Provide the [X, Y] coordinate of the cell's center where the given text is located.  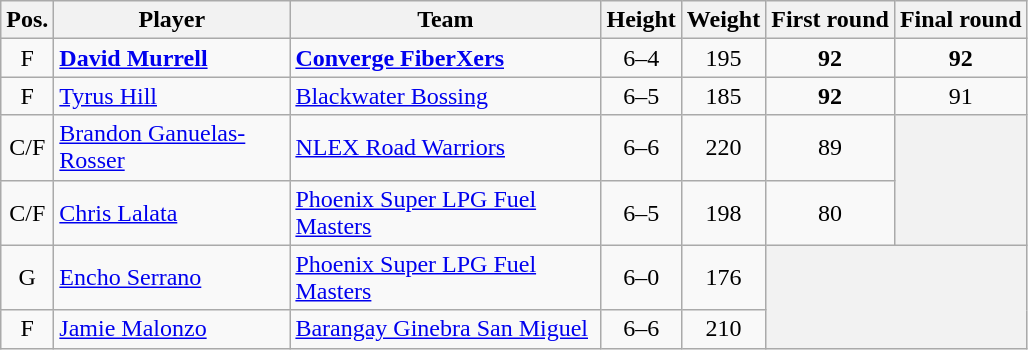
Tyrus Hill [172, 96]
Chris Lalata [172, 212]
Final round [960, 20]
Player [172, 20]
Jamie Malonzo [172, 329]
G [28, 278]
195 [723, 58]
Barangay Ginebra San Miguel [446, 329]
First round [830, 20]
Height [641, 20]
NLEX Road Warriors [446, 148]
6–4 [641, 58]
Blackwater Bossing [446, 96]
Encho Serrano [172, 278]
6–0 [641, 278]
91 [960, 96]
Weight [723, 20]
185 [723, 96]
Team [446, 20]
198 [723, 212]
Converge FiberXers [446, 58]
Brandon Ganuelas-Rosser [172, 148]
David Murrell [172, 58]
Pos. [28, 20]
176 [723, 278]
89 [830, 148]
210 [723, 329]
220 [723, 148]
80 [830, 212]
